Scan for the cell matching the given text and deliver its [X, Y] coordinate at center. 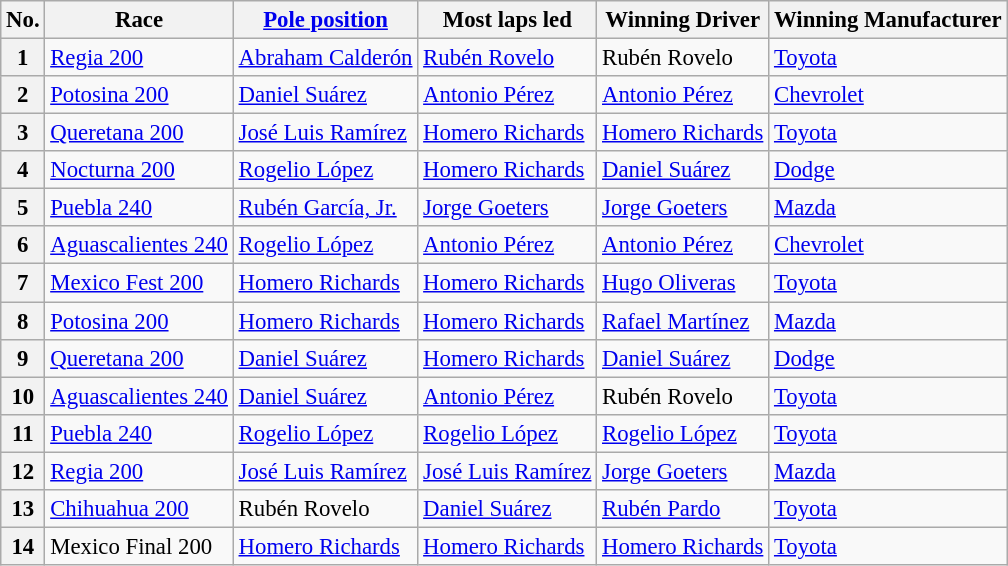
5 [23, 208]
No. [23, 20]
Nocturna 200 [139, 170]
4 [23, 170]
7 [23, 283]
6 [23, 245]
13 [23, 509]
Chihuahua 200 [139, 509]
3 [23, 133]
11 [23, 433]
2 [23, 95]
Winning Driver [683, 20]
Rubén Pardo [683, 509]
14 [23, 546]
Abraham Calderón [326, 58]
Race [139, 20]
1 [23, 58]
Winning Manufacturer [888, 20]
Rubén García, Jr. [326, 208]
Rafael Martínez [683, 321]
Pole position [326, 20]
9 [23, 358]
Most laps led [508, 20]
Mexico Final 200 [139, 546]
10 [23, 396]
Mexico Fest 200 [139, 283]
Hugo Oliveras [683, 283]
12 [23, 471]
8 [23, 321]
